For the text-containing cell, return its midpoint in [x, y] coordinate format. 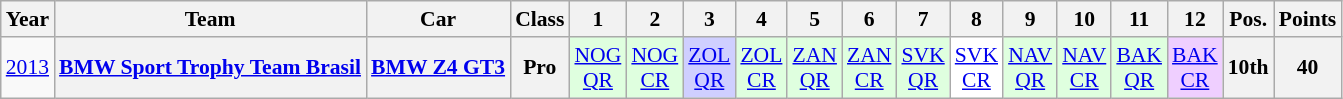
BAKQR [1139, 68]
7 [922, 19]
NAVCR [1084, 68]
3 [709, 19]
ZANCR [869, 68]
SVKQR [922, 68]
40 [1308, 68]
NOGQR [598, 68]
10 [1084, 19]
4 [761, 19]
Car [438, 19]
ZOLQR [709, 68]
Year [28, 19]
BAKCR [1195, 68]
12 [1195, 19]
9 [1030, 19]
6 [869, 19]
SVKCR [976, 68]
NOGCR [654, 68]
ZOLCR [761, 68]
2 [654, 19]
Team [210, 19]
10th [1248, 68]
BMW Z4 GT3 [438, 68]
ZANQR [814, 68]
Pro [540, 68]
Pos. [1248, 19]
1 [598, 19]
BMW Sport Trophy Team Brasil [210, 68]
NAVQR [1030, 68]
Class [540, 19]
5 [814, 19]
11 [1139, 19]
Points [1308, 19]
2013 [28, 68]
8 [976, 19]
